Identify which cell holds the provided text, then report its [X, Y] central coordinate. 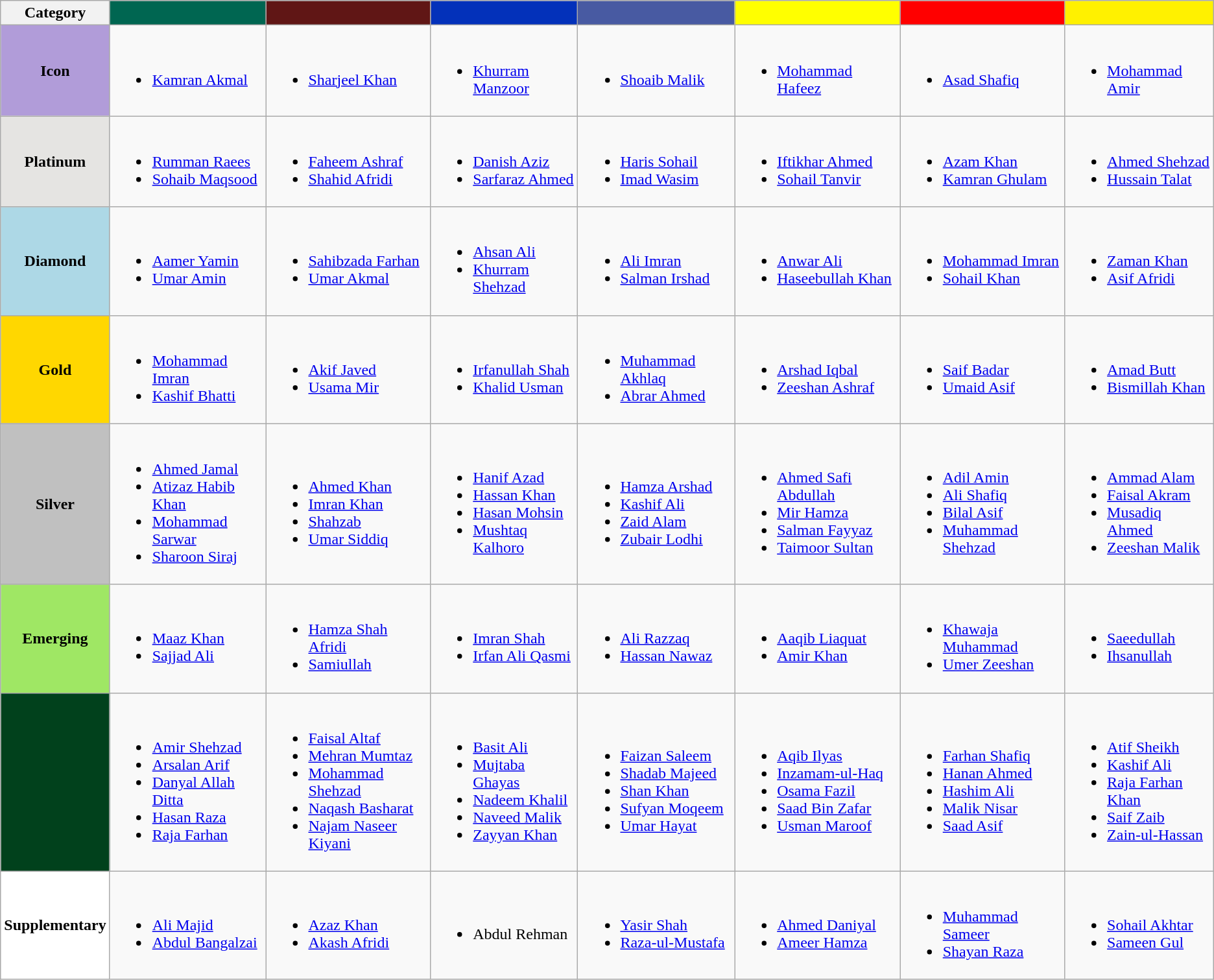
Mohammad Amir [1139, 71]
Asad Shafiq [982, 71]
Silver [55, 504]
Platinum [55, 161]
Iftikhar Ahmed Sohail Tanvir [818, 161]
Hamza Arshad Kashif Ali Zaid Alam Zubair Lodhi [656, 504]
Aaqib Liaquat Amir Khan [818, 638]
Azam Khan Kamran Ghulam [982, 161]
Arshad Iqbal Zeeshan Ashraf [818, 370]
Shoaib Malik [656, 71]
Diamond [55, 261]
Khawaja Muhammad Umer Zeeshan [982, 638]
Sahibzada Farhan Umar Akmal [348, 261]
Abdul Rehman [505, 925]
Akif Javed Usama Mir [348, 370]
Haris Sohail Imad Wasim [656, 161]
Aamer Yamin Umar Amin [188, 261]
Ali Razzaq Hassan Nawaz [656, 638]
Amir Shehzad Arsalan Arif Danyal Allah Ditta Hasan Raza Raja Farhan [188, 782]
Yasir Shah Raza-ul-Mustafa [656, 925]
Ali Majid Abdul Bangalzai [188, 925]
Adil Amin Ali Shafiq Bilal Asif Muhammad Shehzad [982, 504]
Hanif Azad Hassan Khan Hasan Mohsin Mushtaq Kalhoro [505, 504]
Atif Sheikh Kashif Ali Raja Farhan Khan Saif Zaib Zain-ul-Hassan [1139, 782]
Ahsan Ali Khurram Shehzad [505, 261]
Maaz Khan Sajjad Ali [188, 638]
Saif Badar Umaid Asif [982, 370]
Aqib Ilyas Inzamam-ul-Haq Osama Fazil Saad Bin Zafar Usman Maroof [818, 782]
Ahmed Jamal Atizaz Habib Khan Mohammad Sarwar Sharoon Siraj [188, 504]
Basit Ali Mujtaba Ghayas Nadeem Khalil Naveed Malik Zayyan Khan [505, 782]
Faheem Ashraf Shahid Afridi [348, 161]
Sohail Akhtar Sameen Gul [1139, 925]
Icon [55, 71]
Rumman Raees Sohaib Maqsood [188, 161]
Anwar Ali Haseebullah Khan [818, 261]
Faisal Altaf Mehran Mumtaz Mohammad Shehzad Naqash Basharat Najam Naseer Kiyani [348, 782]
Supplementary [55, 925]
Azaz Khan Akash Afridi [348, 925]
Ammad Alam Faisal Akram Musadiq Ahmed Zeeshan Malik [1139, 504]
Mohammad Imran Sohail Khan [982, 261]
Amad Butt Bismillah Khan [1139, 370]
Ahmed Shehzad Hussain Talat [1139, 161]
Imran Shah Irfan Ali Qasmi [505, 638]
Mohammad Imran Kashif Bhatti [188, 370]
Category [55, 13]
Hamza Shah Afridi Samiullah [348, 638]
Kamran Akmal [188, 71]
Ahmed Khan Imran Khan Shahzab Umar Siddiq [348, 504]
Irfanullah Shah Khalid Usman [505, 370]
Mohammad Hafeez [818, 71]
Danish Aziz Sarfaraz Ahmed [505, 161]
Gold [55, 370]
Muhammad Sameer Shayan Raza [982, 925]
Sharjeel Khan [348, 71]
Zaman Khan Asif Afridi [1139, 261]
Farhan Shafiq Hanan Ahmed Hashim Ali Malik Nisar Saad Asif [982, 782]
Ahmed Daniyal Ameer Hamza [818, 925]
Khurram Manzoor [505, 71]
Muhammad Akhlaq Abrar Ahmed [656, 370]
Saeedullah Ihsanullah [1139, 638]
Emerging [55, 638]
Faizan Saleem Shadab Majeed Shan Khan Sufyan Moqeem Umar Hayat [656, 782]
Ali Imran Salman Irshad [656, 261]
Ahmed Safi Abdullah Mir Hamza Salman Fayyaz Taimoor Sultan [818, 504]
